Return the (X, Y) coordinate for the center point of the cell that contains the specified text.  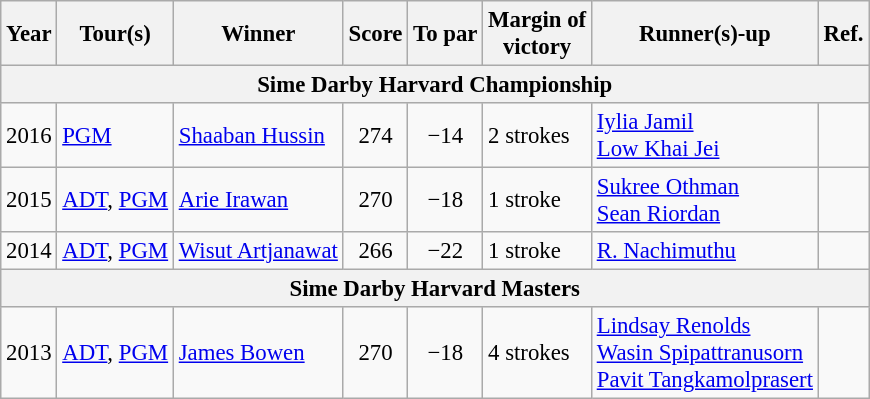
Wisut Artjanawat (258, 251)
266 (376, 251)
2 strokes (538, 136)
To par (446, 34)
R. Nachimuthu (704, 251)
Year (29, 34)
−18 (446, 200)
270 (376, 200)
Sukree Othman Sean Riordan (704, 200)
2016 (29, 136)
PGM (116, 136)
274 (376, 136)
2015 (29, 200)
Iylia Jamil Low Khai Jei (704, 136)
−14 (446, 136)
Margin ofvictory (538, 34)
Score (376, 34)
Runner(s)-up (704, 34)
Winner (258, 34)
Ref. (843, 34)
2014 (29, 251)
Arie Irawan (258, 200)
Sime Darby Harvard Championship (435, 85)
Tour(s) (116, 34)
Sime Darby Harvard Masters (435, 289)
−22 (446, 251)
Shaaban Hussin (258, 136)
